Locate the cell with the specified text and output its [X, Y] center coordinate. 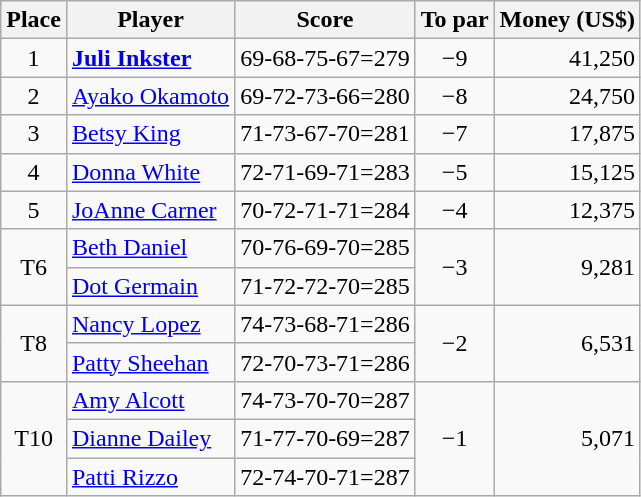
6,531 [567, 343]
T8 [34, 343]
Dianne Dailey [150, 438]
12,375 [567, 210]
72-74-70-71=287 [326, 477]
Patty Sheehan [150, 362]
Betsy King [150, 134]
−8 [454, 96]
−2 [454, 343]
Juli Inkster [150, 58]
70-76-69-70=285 [326, 248]
9,281 [567, 267]
−7 [454, 134]
Patti Rizzo [150, 477]
Donna White [150, 172]
−3 [454, 267]
72-71-69-71=283 [326, 172]
69-72-73-66=280 [326, 96]
71-72-72-70=285 [326, 286]
74-73-70-70=287 [326, 400]
Nancy Lopez [150, 324]
15,125 [567, 172]
Amy Alcott [150, 400]
−5 [454, 172]
69-68-75-67=279 [326, 58]
71-73-67-70=281 [326, 134]
3 [34, 134]
Place [34, 20]
Beth Daniel [150, 248]
Money (US$) [567, 20]
41,250 [567, 58]
T6 [34, 267]
−4 [454, 210]
74-73-68-71=286 [326, 324]
24,750 [567, 96]
70-72-71-71=284 [326, 210]
−1 [454, 438]
−9 [454, 58]
Score [326, 20]
72-70-73-71=286 [326, 362]
5,071 [567, 438]
71-77-70-69=287 [326, 438]
2 [34, 96]
To par [454, 20]
T10 [34, 438]
Dot Germain [150, 286]
17,875 [567, 134]
JoAnne Carner [150, 210]
Ayako Okamoto [150, 96]
5 [34, 210]
4 [34, 172]
Player [150, 20]
1 [34, 58]
